Capture the cell that displays the provided text and extract its [X, Y] central coordinate. 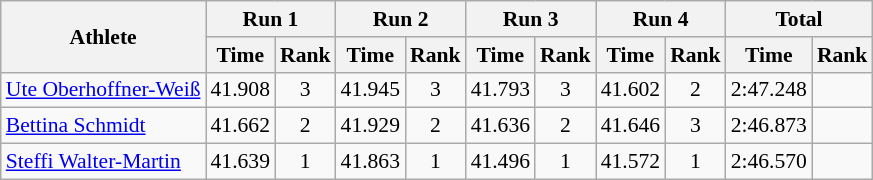
41.662 [240, 126]
41.572 [630, 162]
2:47.248 [769, 90]
Ute Oberhoffner-Weiß [104, 90]
Run 4 [661, 19]
2:46.570 [769, 162]
41.929 [370, 126]
Run 2 [401, 19]
41.945 [370, 90]
Total [800, 19]
41.646 [630, 126]
41.639 [240, 162]
41.496 [500, 162]
41.793 [500, 90]
Steffi Walter-Martin [104, 162]
41.863 [370, 162]
41.636 [500, 126]
Bettina Schmidt [104, 126]
Athlete [104, 36]
41.602 [630, 90]
41.908 [240, 90]
Run 1 [271, 19]
2:46.873 [769, 126]
Run 3 [531, 19]
